Capture the cell that displays the provided text and extract its [X, Y] central coordinate. 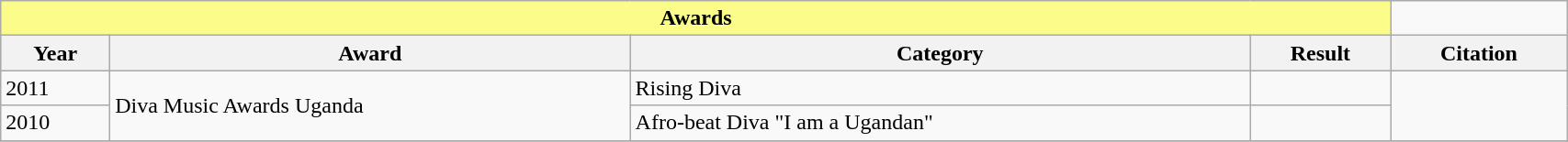
Result [1321, 53]
Category [941, 53]
Citation [1479, 53]
Year [55, 53]
2011 [55, 88]
Diva Music Awards Uganda [370, 105]
Rising Diva [941, 88]
Afro-beat Diva "I am a Ugandan" [941, 123]
Award [370, 53]
2010 [55, 123]
Awards [696, 18]
